Extract the [x, y] coordinate from the center of the cell holding the provided text.  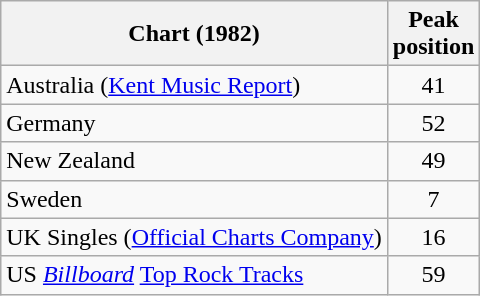
Peakposition [433, 34]
52 [433, 123]
41 [433, 85]
Sweden [194, 199]
US Billboard Top Rock Tracks [194, 275]
Chart (1982) [194, 34]
7 [433, 199]
Australia (Kent Music Report) [194, 85]
16 [433, 237]
UK Singles (Official Charts Company) [194, 237]
New Zealand [194, 161]
59 [433, 275]
Germany [194, 123]
49 [433, 161]
